Extract the (x, y) coordinate from the center of the cell holding the provided text.  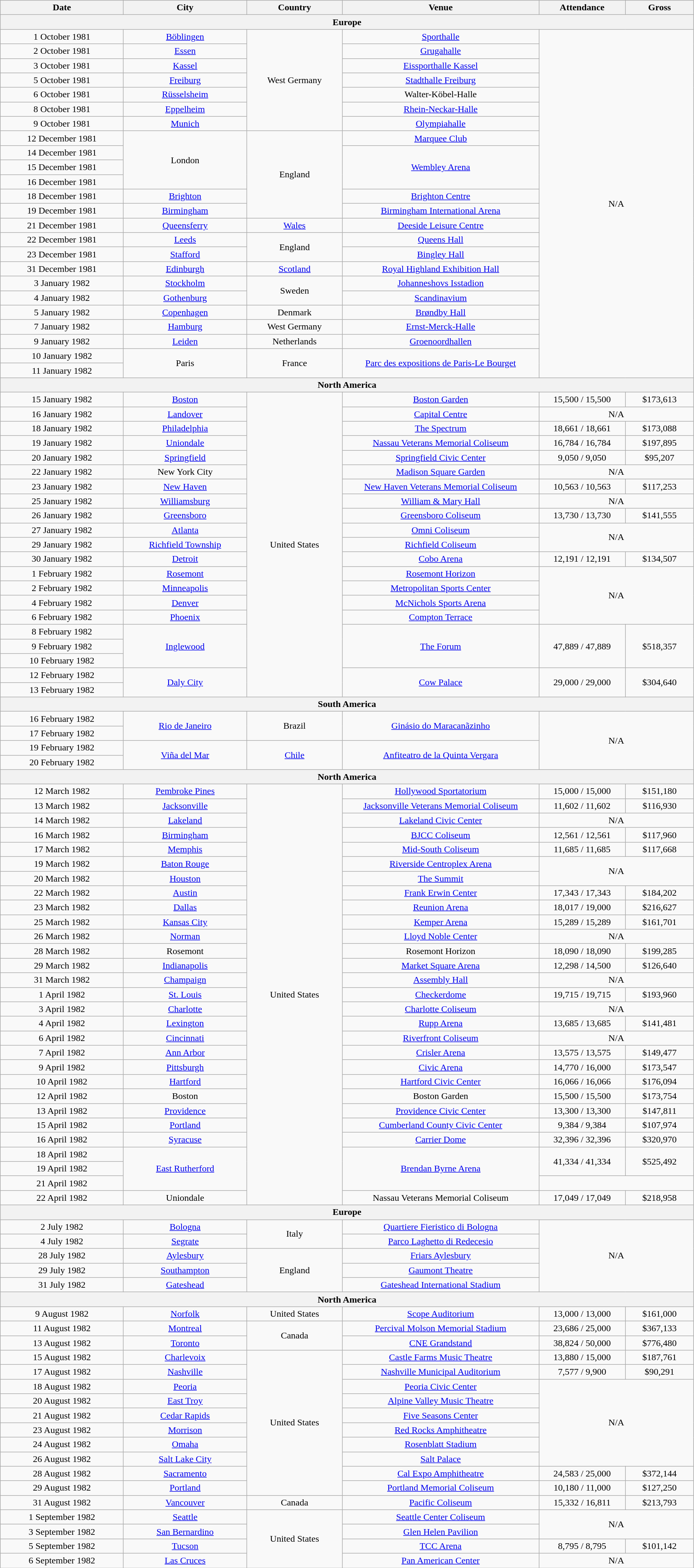
Peoria Civic Center (441, 1386)
7,577 / 9,900 (582, 1372)
$107,974 (660, 1125)
Pacific Coliseum (441, 1502)
23 August 1982 (62, 1430)
Brøndby Hall (441, 312)
18 April 1982 (62, 1154)
Gaumont Theatre (441, 1270)
13 April 1982 (62, 1111)
Red Rocks Amphitheatre (441, 1430)
Queensferry (185, 225)
Riverside Centroplex Arena (441, 864)
Salt Palace (441, 1459)
Cincinnati (185, 1038)
Norman (185, 937)
Viña del Mar (185, 755)
Jacksonville Veterans Memorial Coliseum (441, 806)
6 February 1982 (62, 617)
31 July 1982 (62, 1285)
4 April 1982 (62, 1023)
18,661 / 18,661 (582, 429)
23 December 1981 (62, 254)
24 August 1982 (62, 1444)
Hollywood Sportatorium (441, 791)
4 July 1982 (62, 1241)
20 February 1982 (62, 762)
9,050 / 9,050 (582, 458)
Cal Expo Amphitheatre (441, 1473)
$151,180 (660, 791)
Böblingen (185, 37)
Montreal (185, 1328)
Rupp Arena (441, 1023)
Leiden (185, 341)
New Haven Veterans Memorial Coliseum (441, 487)
Country (294, 8)
$213,793 (660, 1502)
15 August 1982 (62, 1358)
15 April 1982 (62, 1125)
Omaha (185, 1444)
18 August 1982 (62, 1386)
31 March 1982 (62, 980)
10,563 / 10,563 (582, 487)
$304,640 (660, 683)
4 February 1982 (62, 602)
16,066 / 16,066 (582, 1081)
12,191 / 12,191 (582, 559)
Bingley Hall (441, 254)
Percival Molson Memorial Stadium (441, 1328)
South America (347, 704)
Frank Erwin Center (441, 893)
Toronto (185, 1343)
Vancouver (185, 1502)
Gateshead (185, 1285)
Syracuse (185, 1140)
Ginásio do Maracanãzinho (441, 726)
28 July 1982 (62, 1256)
$147,811 (660, 1111)
Italy (294, 1234)
29 January 1982 (62, 545)
$117,668 (660, 849)
24,583 / 25,000 (582, 1473)
15,332 / 16,811 (582, 1502)
21 December 1981 (62, 225)
31 December 1981 (62, 269)
Denver (185, 602)
Birmingham International Arena (441, 211)
$372,144 (660, 1473)
$320,970 (660, 1140)
14,770 / 16,000 (582, 1067)
8 February 1982 (62, 631)
Queens Hall (441, 240)
$518,357 (660, 646)
Glen Helen Pavilion (441, 1531)
19 March 1982 (62, 864)
1 February 1982 (62, 574)
Gateshead International Stadium (441, 1285)
13,575 / 13,575 (582, 1052)
Detroit (185, 559)
Springfield Civic Center (441, 458)
$126,640 (660, 966)
13,685 / 13,685 (582, 1023)
22 December 1981 (62, 240)
Salt Lake City (185, 1459)
10 January 1982 (62, 356)
Inglewood (185, 646)
20 March 1982 (62, 878)
Greensboro Coliseum (441, 516)
Capital Centre (441, 414)
10,180 / 11,000 (582, 1488)
The Spectrum (441, 429)
Atlanta (185, 530)
9 October 1981 (62, 124)
Wembley Arena (441, 167)
$176,094 (660, 1081)
Seattle Center Coliseum (441, 1517)
Scandinavium (441, 298)
Castle Farms Music Theatre (441, 1358)
2 February 1982 (62, 588)
$90,291 (660, 1372)
3 April 1982 (62, 1009)
8,795 / 8,795 (582, 1546)
13 March 1982 (62, 806)
Five Seasons Center (441, 1415)
Memphis (185, 849)
Brighton Centre (441, 196)
Ann Arbor (185, 1052)
Denmark (294, 312)
Copenhagen (185, 312)
11,685 / 11,685 (582, 849)
Peoria (185, 1386)
$776,480 (660, 1343)
Segrate (185, 1241)
28 August 1982 (62, 1473)
9,384 / 9,384 (582, 1125)
William & Mary Hall (441, 501)
29,000 / 29,000 (582, 683)
Deeside Leisure Centre (441, 225)
$141,481 (660, 1023)
21 August 1982 (62, 1415)
26 August 1982 (62, 1459)
Attendance (582, 8)
City (185, 8)
12,298 / 14,500 (582, 966)
21 April 1982 (62, 1183)
Edinburgh (185, 269)
$117,960 (660, 835)
Groenoordhallen (441, 341)
Cow Palace (441, 683)
Pembroke Pines (185, 791)
$367,133 (660, 1328)
15,000 / 15,000 (582, 791)
Omni Coliseum (441, 530)
16 March 1982 (62, 835)
Williamsburg (185, 501)
Leeds (185, 240)
14 March 1982 (62, 820)
29 August 1982 (62, 1488)
Kemper Arena (441, 922)
Eppelheim (185, 109)
Greensboro (185, 516)
Southampton (185, 1270)
$184,202 (660, 893)
East Troy (185, 1401)
10 April 1982 (62, 1081)
London (185, 160)
13 August 1982 (62, 1343)
12 December 1981 (62, 138)
11 August 1982 (62, 1328)
Bologna (185, 1227)
Providence Civic Center (441, 1111)
$173,613 (660, 399)
Cedar Rapids (185, 1415)
Crisler Arena (441, 1052)
17,343 / 17,343 (582, 893)
16 December 1981 (62, 182)
16 April 1982 (62, 1140)
Houston (185, 878)
Freiburg (185, 80)
6 October 1981 (62, 95)
Cobo Arena (441, 559)
Las Cruces (185, 1560)
23,686 / 25,000 (582, 1328)
Munich (185, 124)
Marquee Club (441, 138)
30 January 1982 (62, 559)
41,334 / 41,334 (582, 1162)
Kansas City (185, 922)
9 February 1982 (62, 646)
28 March 1982 (62, 951)
9 April 1982 (62, 1067)
Rhein-Neckar-Halle (441, 109)
Eissporthalle Kassel (441, 66)
Netherlands (294, 341)
17 August 1982 (62, 1372)
$173,088 (660, 429)
19,715 / 19,715 (582, 994)
Tucson (185, 1546)
25 January 1982 (62, 501)
7 April 1982 (62, 1052)
Hartford Civic Center (441, 1081)
23 January 1982 (62, 487)
2 July 1982 (62, 1227)
1 October 1981 (62, 37)
Friars Aylesbury (441, 1256)
15 December 1981 (62, 167)
Seattle (185, 1517)
$199,285 (660, 951)
$193,960 (660, 994)
17 March 1982 (62, 849)
12 April 1982 (62, 1096)
The Summit (441, 878)
32,396 / 32,396 (582, 1140)
38,824 / 50,000 (582, 1343)
19 April 1982 (62, 1169)
Rio de Janeiro (185, 726)
5 October 1981 (62, 80)
15 January 1982 (62, 399)
Hamburg (185, 327)
6 September 1982 (62, 1560)
18 December 1981 (62, 196)
Gross (660, 8)
Grugahalle (441, 51)
Hartford (185, 1081)
Carrier Dome (441, 1140)
9 August 1982 (62, 1314)
Landover (185, 414)
Indianapolis (185, 966)
17 February 1982 (62, 733)
BJCC Coliseum (441, 835)
Nashville Municipal Auditorium (441, 1372)
Charlevoix (185, 1358)
Aylesbury (185, 1256)
1 April 1982 (62, 994)
27 January 1982 (62, 530)
Assembly Hall (441, 980)
6 April 1982 (62, 1038)
Brighton (185, 196)
McNichols Sports Arena (441, 602)
Venue (441, 8)
Madison Square Garden (441, 472)
23 March 1982 (62, 908)
13,300 / 13,300 (582, 1111)
$173,754 (660, 1096)
5 September 1982 (62, 1546)
$216,627 (660, 908)
Wales (294, 225)
Date (62, 8)
19 February 1982 (62, 748)
13,880 / 15,000 (582, 1358)
New Haven (185, 487)
$218,958 (660, 1198)
$95,207 (660, 458)
Checkerdome (441, 994)
$101,142 (660, 1546)
1 September 1982 (62, 1517)
Olympiahalle (441, 124)
19 December 1981 (62, 211)
47,889 / 47,889 (582, 646)
4 January 1982 (62, 298)
East Rutherford (185, 1169)
France (294, 363)
18,090 / 18,090 (582, 951)
Mid-South Coliseum (441, 849)
Chile (294, 755)
Stockholm (185, 283)
19 January 1982 (62, 443)
5 January 1982 (62, 312)
Kassel (185, 66)
Sporthalle (441, 37)
Royal Highland Exhibition Hall (441, 269)
Ernst-Merck-Halle (441, 327)
13 February 1982 (62, 690)
The Forum (441, 646)
Portland Memorial Coliseum (441, 1488)
Pan American Center (441, 1560)
10 February 1982 (62, 661)
Paris (185, 363)
$161,000 (660, 1314)
3 October 1981 (62, 66)
13,730 / 13,730 (582, 516)
Brendan Byrne Arena (441, 1169)
Sweden (294, 291)
$187,761 (660, 1358)
25 March 1982 (62, 922)
3 September 1982 (62, 1531)
Lexington (185, 1023)
$149,477 (660, 1052)
$525,492 (660, 1162)
Stafford (185, 254)
Parco Laghetto di Redecesio (441, 1241)
26 March 1982 (62, 937)
TCC Arena (441, 1546)
15,289 / 15,289 (582, 922)
13,000 / 13,000 (582, 1314)
Austin (185, 893)
17,049 / 17,049 (582, 1198)
Market Square Arena (441, 966)
Metropolitan Sports Center (441, 588)
2 October 1981 (62, 51)
Richfield Township (185, 545)
CNE Grandstand (441, 1343)
12 February 1982 (62, 675)
$127,250 (660, 1488)
Reunion Arena (441, 908)
29 July 1982 (62, 1270)
Jacksonville (185, 806)
Philadelphia (185, 429)
Richfield Coliseum (441, 545)
Baton Rouge (185, 864)
16 February 1982 (62, 719)
Scotland (294, 269)
31 August 1982 (62, 1502)
Gothenburg (185, 298)
Cumberland County Civic Center (441, 1125)
20 August 1982 (62, 1401)
16 January 1982 (62, 414)
Stadthalle Freiburg (441, 80)
Riverfront Coliseum (441, 1038)
16,784 / 16,784 (582, 443)
Sacramento (185, 1473)
22 March 1982 (62, 893)
Quartiere Fieristico di Bologna (441, 1227)
Rosenblatt Stadium (441, 1444)
22 April 1982 (62, 1198)
St. Louis (185, 994)
Essen (185, 51)
18,017 / 19,000 (582, 908)
$161,701 (660, 922)
29 March 1982 (62, 966)
26 January 1982 (62, 516)
Scope Auditorium (441, 1314)
7 January 1982 (62, 327)
Charlotte Coliseum (441, 1009)
Anfiteatro de la Quinta Vergara (441, 755)
New York City (185, 472)
9 January 1982 (62, 341)
$141,555 (660, 516)
18 January 1982 (62, 429)
Charlotte (185, 1009)
Lloyd Noble Center (441, 937)
Civic Arena (441, 1067)
Norfolk (185, 1314)
Alpine Valley Music Theatre (441, 1401)
Dallas (185, 908)
Morrison (185, 1430)
Phoenix (185, 617)
14 December 1981 (62, 153)
Pittsburgh (185, 1067)
Brazil (294, 726)
11,602 / 11,602 (582, 806)
11 January 1982 (62, 370)
12 March 1982 (62, 791)
20 January 1982 (62, 458)
Champaign (185, 980)
8 October 1981 (62, 109)
Walter-Köbel-Halle (441, 95)
$197,895 (660, 443)
Johanneshovs Isstadion (441, 283)
$117,253 (660, 487)
Rüsselsheim (185, 95)
$134,507 (660, 559)
$173,547 (660, 1067)
3 January 1982 (62, 283)
Lakeland Civic Center (441, 820)
Providence (185, 1111)
Lakeland (185, 820)
Springfield (185, 458)
Nashville (185, 1372)
Compton Terrace (441, 617)
Minneapolis (185, 588)
Parc des expositions de Paris-Le Bourget (441, 363)
Daly City (185, 683)
San Bernardino (185, 1531)
12,561 / 12,561 (582, 835)
22 January 1982 (62, 472)
$116,930 (660, 806)
